Detect which cell encompasses the target text, then output its (x, y) center coordinate. 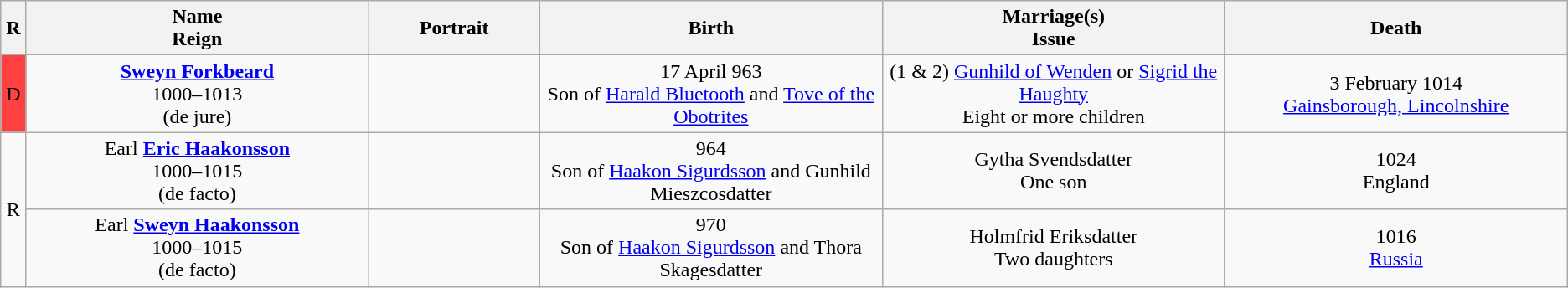
3 February 1014Gainsborough, Lincolnshire (1395, 94)
Sweyn Forkbeard1000–1013(de jure) (198, 94)
D (13, 94)
Holmfrid EriksdatterTwo daughters (1054, 248)
Earl Eric Haakonsson1000–1015(de facto) (198, 171)
Marriage(s)Issue (1054, 28)
17 April 963Son of Harald Bluetooth and Tove of the Obotrites (710, 94)
1016Russia (1395, 248)
Gytha SvendsdatterOne son (1054, 171)
Portrait (454, 28)
Death (1395, 28)
964Son of Haakon Sigurdsson and Gunhild Mieszcosdatter (710, 171)
Earl Sweyn Haakonsson1000–1015(de facto) (198, 248)
Birth (710, 28)
970Son of Haakon Sigurdsson and Thora Skagesdatter (710, 248)
NameReign (198, 28)
(1 & 2) Gunhild of Wenden or Sigrid the HaughtyEight or more children (1054, 94)
1024England (1395, 171)
